Provide the (X, Y) coordinate of the cell's center where the given text is located.  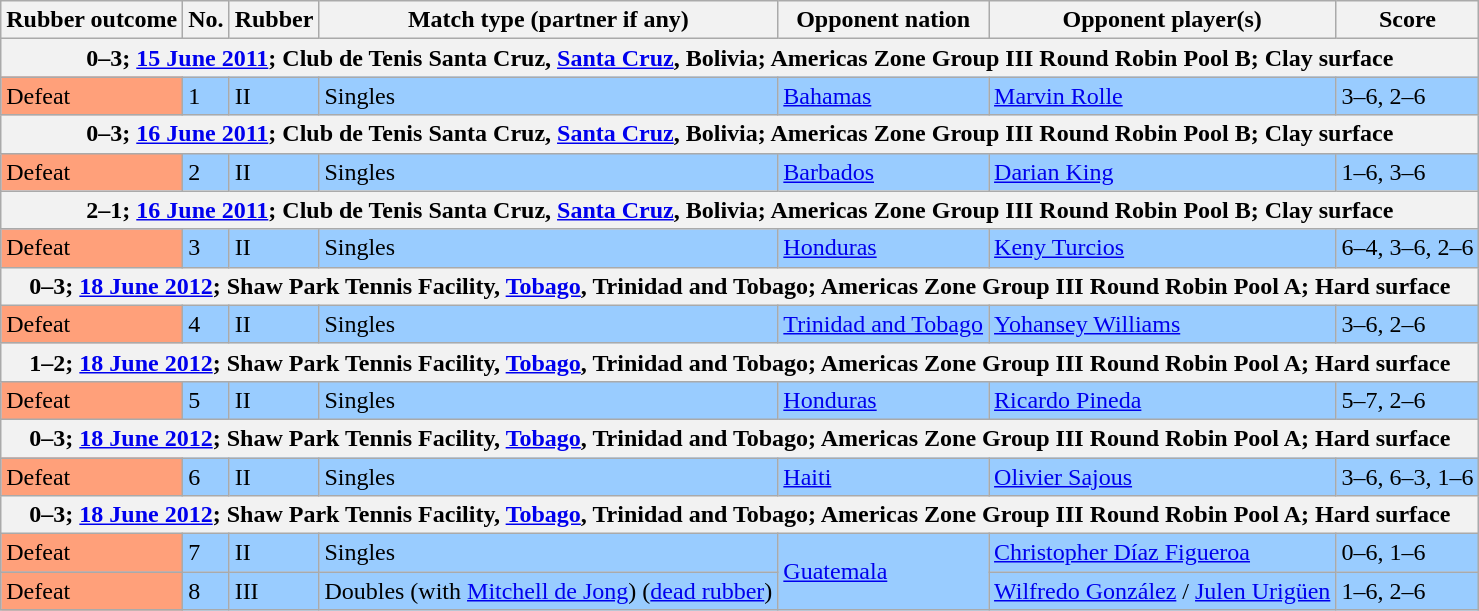
Opponent nation (884, 20)
Olivier Sajous (1162, 477)
5 (206, 400)
Trinidad and Tobago (884, 324)
2 (206, 172)
Christopher Díaz Figueroa (1162, 553)
Marvin Rolle (1162, 96)
0–6, 1–6 (1408, 553)
Wilfredo González / Julen Urigüen (1162, 591)
1 (206, 96)
3–6, 6–3, 1–6 (1408, 477)
Match type (partner if any) (548, 20)
Haiti (884, 477)
1–2; 18 June 2012; Shaw Park Tennis Facility, Tobago, Trinidad and Tobago; Americas Zone Group III Round Robin Pool A; Hard surface (740, 362)
1–6, 3–6 (1408, 172)
2–1; 16 June 2011; Club de Tenis Santa Cruz, Santa Cruz, Bolivia; Americas Zone Group III Round Robin Pool B; Clay surface (740, 210)
III (274, 591)
1–6, 2–6 (1408, 591)
8 (206, 591)
Yohansey Williams (1162, 324)
3 (206, 248)
Opponent player(s) (1162, 20)
Keny Turcios (1162, 248)
0–3; 16 June 2011; Club de Tenis Santa Cruz, Santa Cruz, Bolivia; Americas Zone Group III Round Robin Pool B; Clay surface (740, 134)
Darian King (1162, 172)
Rubber (274, 20)
Barbados (884, 172)
7 (206, 553)
Doubles (with Mitchell de Jong) (dead rubber) (548, 591)
6–4, 3–6, 2–6 (1408, 248)
Score (1408, 20)
Bahamas (884, 96)
Rubber outcome (92, 20)
5–7, 2–6 (1408, 400)
0–3; 15 June 2011; Club de Tenis Santa Cruz, Santa Cruz, Bolivia; Americas Zone Group III Round Robin Pool B; Clay surface (740, 58)
Ricardo Pineda (1162, 400)
No. (206, 20)
4 (206, 324)
6 (206, 477)
Guatemala (884, 572)
